Return the [x, y] coordinate for the center point of the cell that contains the specified text.  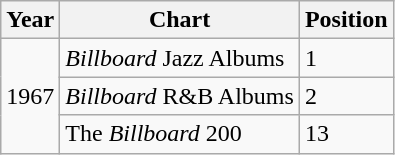
Year [30, 20]
2 [346, 96]
13 [346, 134]
Chart [180, 20]
Position [346, 20]
1967 [30, 96]
1 [346, 58]
The Billboard 200 [180, 134]
Billboard R&B Albums [180, 96]
Billboard Jazz Albums [180, 58]
